Scan for the cell matching the given text and deliver its [x, y] coordinate at center. 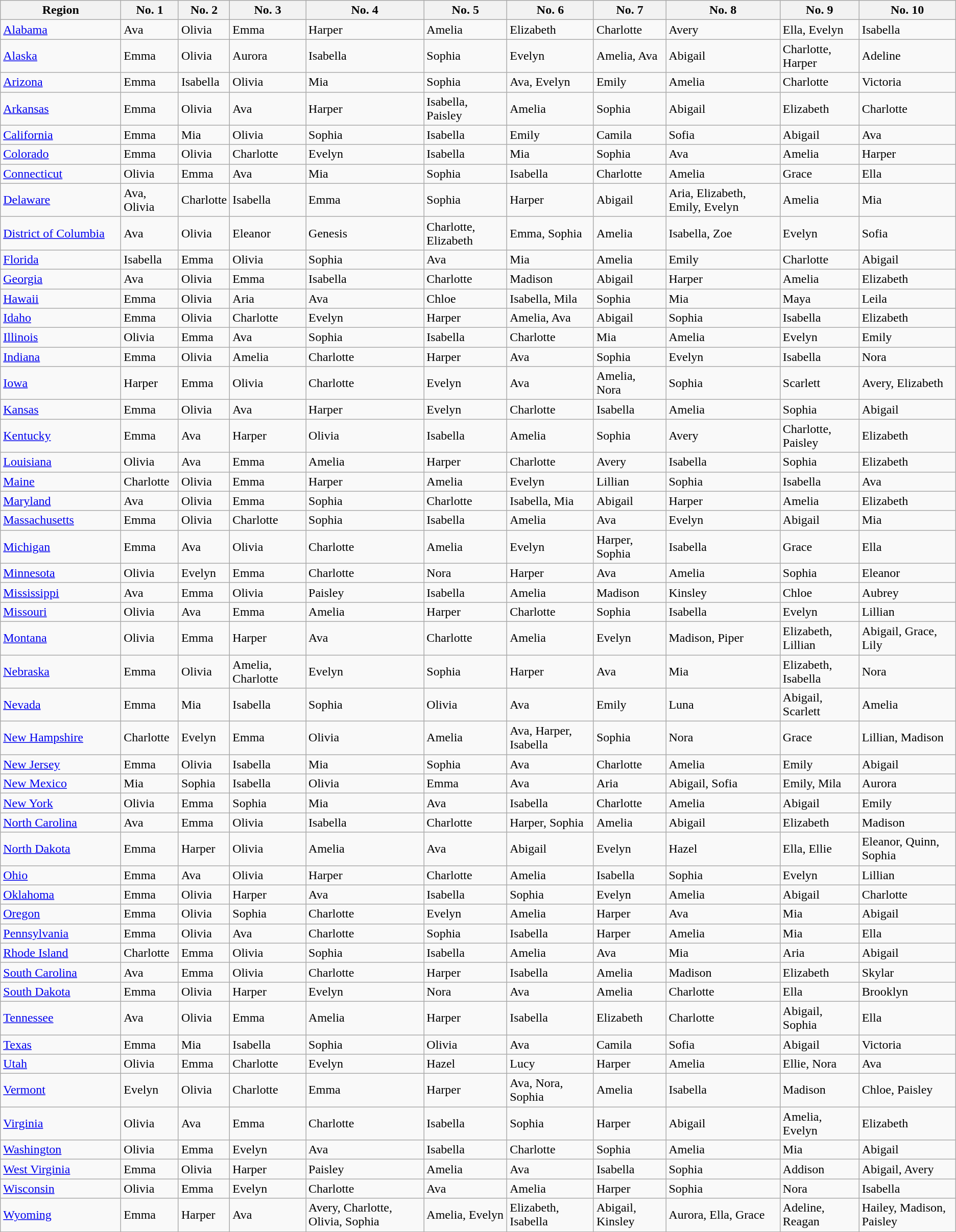
Iowa [61, 383]
Rhode Island [61, 953]
Adeline, Reagan [819, 1215]
No. 7 [629, 10]
Illinois [61, 337]
Nebraska [61, 671]
Missouri [61, 612]
Wyoming [61, 1215]
Massachusetts [61, 520]
Michigan [61, 546]
Indiana [61, 357]
Abigail, Scarlett [819, 705]
Wisconsin [61, 1189]
West Virginia [61, 1169]
Skylar [907, 972]
Ava, Evelyn [551, 82]
Chloe, Paisley [907, 1091]
Region [61, 10]
Abigail, Grace, Lily [907, 638]
Georgia [61, 279]
Eleanor, Quinn, Sophia [907, 849]
Ella, Ellie [819, 849]
Nevada [61, 705]
Madison, Piper [723, 638]
Kinsley [723, 592]
Charlotte, Paisley [819, 436]
Maine [61, 481]
Isabella, Paisley [466, 108]
Arizona [61, 82]
Emily, Mila [819, 784]
Louisiana [61, 462]
No. 3 [268, 10]
Ava, Nora, Sophia [551, 1091]
Hawaii [61, 299]
South Carolina [61, 972]
Abigail, Avery [907, 1169]
Utah [61, 1064]
Ava, Olivia [150, 200]
Brooklyn [907, 992]
Genesis [365, 233]
New Jersey [61, 764]
North Carolina [61, 823]
Amelia, Nora [629, 383]
Colorado [61, 154]
Alaska [61, 56]
Ohio [61, 875]
Aurora, Ella, Grace [723, 1215]
Elizabeth, Lillian [819, 638]
Abigail, Kinsley [629, 1215]
Scarlett [819, 383]
Emma, Sophia [551, 233]
Washington [61, 1150]
Leila [907, 299]
Ava, Harper, Isabella [551, 738]
Kentucky [61, 436]
Minnesota [61, 573]
Vermont [61, 1091]
Isabella, Mila [551, 299]
No. 10 [907, 10]
Kansas [61, 409]
Charlotte, Elizabeth [466, 233]
Aria, Elizabeth, Emily, Evelyn [723, 200]
Adeline [907, 56]
Ellie, Nora [819, 1064]
Mississippi [61, 592]
Idaho [61, 318]
Alabama [61, 30]
Pennsylvania [61, 933]
Hailey, Madison, Paisley [907, 1215]
Oklahoma [61, 895]
New Mexico [61, 784]
No. 8 [723, 10]
New Hampshire [61, 738]
Abigail, Sofia [723, 784]
Texas [61, 1044]
Virginia [61, 1123]
Addison [819, 1169]
Avery, Elizabeth [907, 383]
Lillian, Madison [907, 738]
No. 9 [819, 10]
Avery, Charlotte, Olivia, Sophia [365, 1215]
Maryland [61, 501]
Tennessee [61, 1018]
District of Columbia [61, 233]
North Dakota [61, 849]
Oregon [61, 914]
Charlotte, Harper [819, 56]
Isabella, Zoe [723, 233]
No. 4 [365, 10]
No. 6 [551, 10]
Lucy [551, 1064]
California [61, 135]
New York [61, 803]
Montana [61, 638]
Connecticut [61, 174]
Abigail, Sophia [819, 1018]
No. 5 [466, 10]
No. 1 [150, 10]
Ella, Evelyn [819, 30]
Isabella, Mia [551, 501]
Maya [819, 299]
Luna [723, 705]
Arkansas [61, 108]
Florida [61, 259]
Aubrey [907, 592]
South Dakota [61, 992]
No. 2 [204, 10]
Amelia, Charlotte [268, 671]
Delaware [61, 200]
